Scan for the cell matching the given text and deliver its (x, y) coordinate at center. 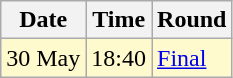
Date (44, 20)
Time (119, 20)
18:40 (119, 58)
30 May (44, 58)
Round (192, 20)
Final (192, 58)
